Detect which cell encompasses the target text, then output its [X, Y] center coordinate. 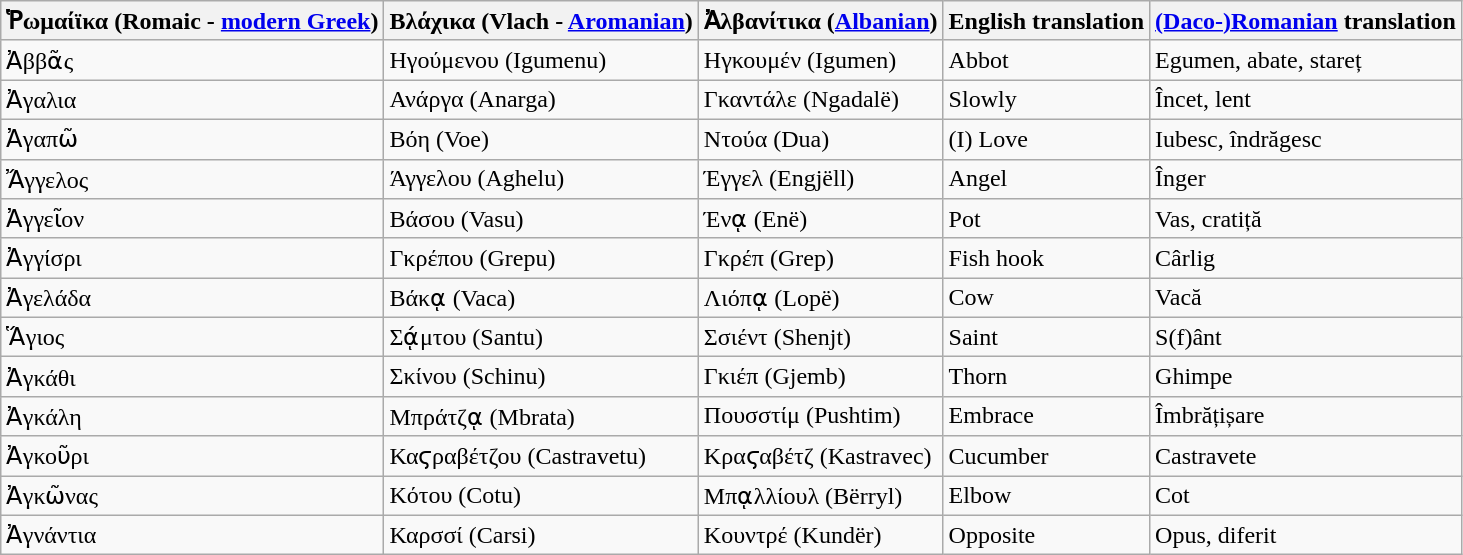
(Daco-)Romanian translation [1306, 21]
(I) Love [1046, 139]
Ἀγελάδα [192, 298]
Pot [1046, 219]
Ηγκουμέν (Igumen) [820, 60]
Ἀγαπῶ [192, 139]
Slowly [1046, 100]
Πουσστίμ (Pushtim) [820, 416]
Ἀγαλια [192, 100]
Vacă [1306, 298]
Βλάχικα (Vlach - Aromanian) [541, 21]
Ἄγγελος [192, 179]
Cârlig [1306, 258]
Ηγούμενου (Igumenu) [541, 60]
Ἀγκῶνας [192, 496]
English translation [1046, 21]
Καρσσί (Carsi) [541, 535]
Înger [1306, 179]
Βάσου (Vasu) [541, 219]
Ἀγκάθι [192, 377]
Λιόπᾳ (Lopë) [820, 298]
Thorn [1046, 377]
Vas, cratiță [1306, 219]
Άγγελου (Aghelu) [541, 179]
Îmbrățișare [1306, 416]
Ντούα (Dua) [820, 139]
Ἀγγεῖον [192, 219]
Βάκᾳ (Vaca) [541, 298]
Γκρέπ (Grep) [820, 258]
Ἅγιος [192, 337]
Ἀγκάλη [192, 416]
Ένᾳ (Enë) [820, 219]
Cot [1306, 496]
Ἀββᾶς [192, 60]
Γκαντάλε (Ngadalë) [820, 100]
Cow [1046, 298]
Angel [1046, 179]
Saint [1046, 337]
Ἀγγίσρι [192, 258]
Opus, diferit [1306, 535]
Fish hook [1046, 258]
Castravete [1306, 456]
Κουντρέ (Kundër) [820, 535]
Încet, lent [1306, 100]
Μπράτζᾳ (Mbrata) [541, 416]
Cucumber [1046, 456]
Σσιέντ (Shenjt) [820, 337]
Ἀγκοῦρι [192, 456]
Καϛραβέτζου (Castravetu) [541, 456]
Κραϛαβέτζ (Kastravec) [820, 456]
Κότου (Cotu) [541, 496]
Abbot [1046, 60]
Elbow [1046, 496]
Έγγελ (Engjëll) [820, 179]
Opposite [1046, 535]
Γκιέπ (Gjemb) [820, 377]
Ἀγνάντια [192, 535]
Ἀλβανίτικα (Albanian) [820, 21]
Σκίνου (Schinu) [541, 377]
Egumen, abate, stareț [1306, 60]
Σᾴμτου (Santu) [541, 337]
Ῥωμαίϊκα (Romaic - modern Greek) [192, 21]
Iubesc, îndrăgesc [1306, 139]
Γκρέπου (Grepu) [541, 258]
Βόη (Voe) [541, 139]
Μπᾳλλίουλ (Bërryl) [820, 496]
S(f)ânt [1306, 337]
Ανάργα (Anarga) [541, 100]
Ghimpe [1306, 377]
Embrace [1046, 416]
